Locate the cell with the specified text and output its (x, y) center coordinate. 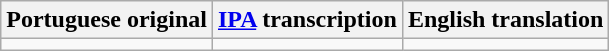
English translation (505, 20)
Portuguese original (107, 20)
IPA transcription (307, 20)
